Search for the cell housing the specified text and yield its [X, Y] center coordinate. 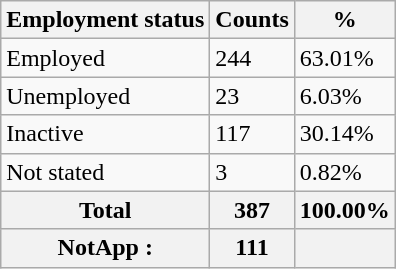
0.82% [344, 172]
117 [252, 134]
6.03% [344, 96]
100.00% [344, 210]
244 [252, 58]
23 [252, 96]
% [344, 20]
3 [252, 172]
Employment status [106, 20]
Counts [252, 20]
Total [106, 210]
Unemployed [106, 96]
NotApp : [106, 248]
30.14% [344, 134]
63.01% [344, 58]
Employed [106, 58]
387 [252, 210]
111 [252, 248]
Not stated [106, 172]
Inactive [106, 134]
